Return the (X, Y) coordinate for the center point of the cell that contains the specified text.  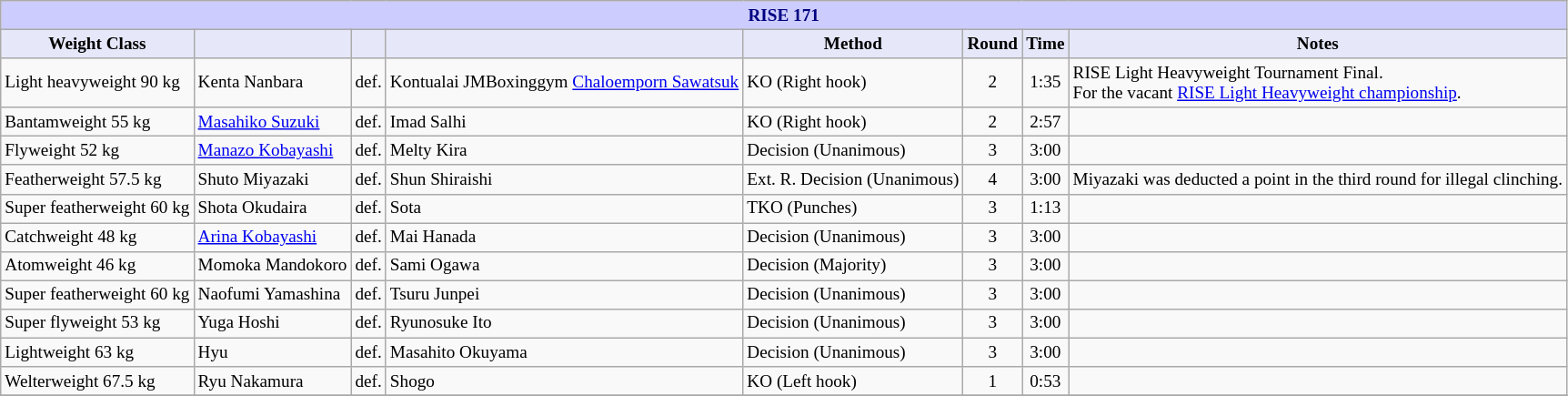
Shota Okudaira (273, 208)
Ext. R. Decision (Unanimous) (853, 179)
Shogo (564, 381)
1:35 (1046, 83)
Hyu (273, 352)
Tsuru Junpei (564, 295)
Sota (564, 208)
RISE Light Heavyweight Tournament Final. For the vacant RISE Light Heavyweight championship. (1318, 83)
0:53 (1046, 381)
Sami Ogawa (564, 266)
Decision (Majority) (853, 266)
Weight Class (97, 44)
Kontualai JMBoxinggym Chaloemporn Sawatsuk (564, 83)
Arina Kobayashi (273, 238)
1 (993, 381)
TKO (Punches) (853, 208)
RISE 171 (784, 15)
Atomweight 46 kg (97, 266)
Notes (1318, 44)
Mai Hanada (564, 238)
Melty Kira (564, 151)
Method (853, 44)
Manazo Kobayashi (273, 151)
Masahito Okuyama (564, 352)
Catchweight 48 kg (97, 238)
Lightweight 63 kg (97, 352)
Imad Salhi (564, 122)
2:57 (1046, 122)
Super flyweight 53 kg (97, 323)
Kenta Nanbara (273, 83)
Miyazaki was deducted a point in the third round for illegal clinching. (1318, 179)
Naofumi Yamashina (273, 295)
Round (993, 44)
4 (993, 179)
Featherweight 57.5 kg (97, 179)
Shun Shiraishi (564, 179)
1:13 (1046, 208)
Shuto Miyazaki (273, 179)
Welterweight 67.5 kg (97, 381)
Momoka Mandokoro (273, 266)
Flyweight 52 kg (97, 151)
KO (Left hook) (853, 381)
Masahiko Suzuki (273, 122)
Ryunosuke Ito (564, 323)
Ryu Nakamura (273, 381)
Bantamweight 55 kg (97, 122)
Time (1046, 44)
Yuga Hoshi (273, 323)
Light heavyweight 90 kg (97, 83)
